From the cell containing the given text, extract its center point as [X, Y] coordinate. 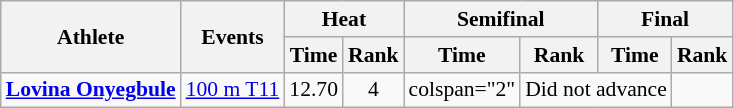
100 m T11 [233, 90]
12.70 [314, 90]
Events [233, 36]
Did not advance [596, 90]
Semifinal [501, 19]
colspan="2" [462, 90]
Lovina Onyegbule [91, 90]
Athlete [91, 36]
4 [374, 90]
Final [666, 19]
Heat [344, 19]
